Find where the given text appears and provide that cell's center as [x, y] coordinate. 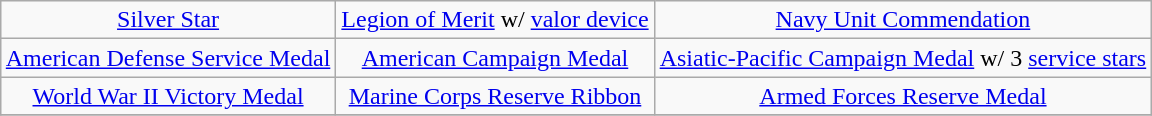
American Defense Service Medal [168, 58]
Marine Corps Reserve Ribbon [495, 96]
Legion of Merit w/ valor device [495, 20]
Armed Forces Reserve Medal [903, 96]
American Campaign Medal [495, 58]
Asiatic-Pacific Campaign Medal w/ 3 service stars [903, 58]
Navy Unit Commendation [903, 20]
World War II Victory Medal [168, 96]
Silver Star [168, 20]
